From the cell containing the given text, extract its center point as [X, Y] coordinate. 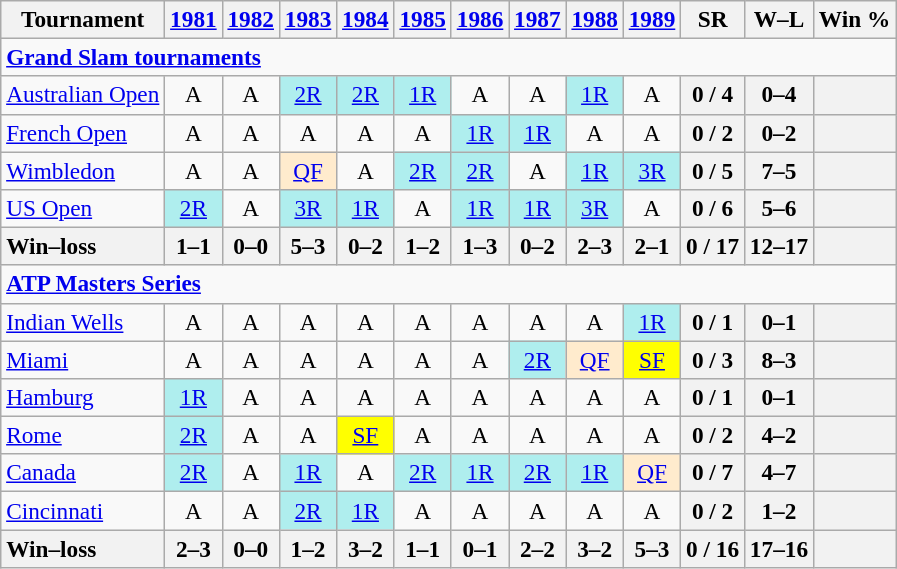
Grand Slam tournaments [448, 57]
1–3 [480, 246]
0 / 16 [713, 548]
US Open [83, 208]
SR [713, 19]
Australian Open [83, 95]
Tournament [83, 19]
Rome [83, 435]
1981 [194, 19]
1984 [366, 19]
W–L [778, 19]
1983 [308, 19]
0–4 [778, 95]
8–3 [778, 359]
0 / 4 [713, 95]
0 / 7 [713, 473]
Hamburg [83, 397]
0 / 6 [713, 208]
1985 [422, 19]
Canada [83, 473]
0 / 17 [713, 246]
7–5 [778, 170]
Indian Wells [83, 322]
0 / 3 [713, 359]
4–2 [778, 435]
1987 [538, 19]
Cincinnati [83, 510]
12–17 [778, 246]
1982 [250, 19]
1986 [480, 19]
4–7 [778, 473]
17–16 [778, 548]
ATP Masters Series [448, 284]
0 / 5 [713, 170]
1988 [594, 19]
Win % [854, 19]
2–2 [538, 548]
2–1 [652, 246]
5–6 [778, 208]
French Open [83, 133]
1989 [652, 19]
Miami [83, 359]
Wimbledon [83, 170]
